For the text-containing cell, return its midpoint in [X, Y] coordinate format. 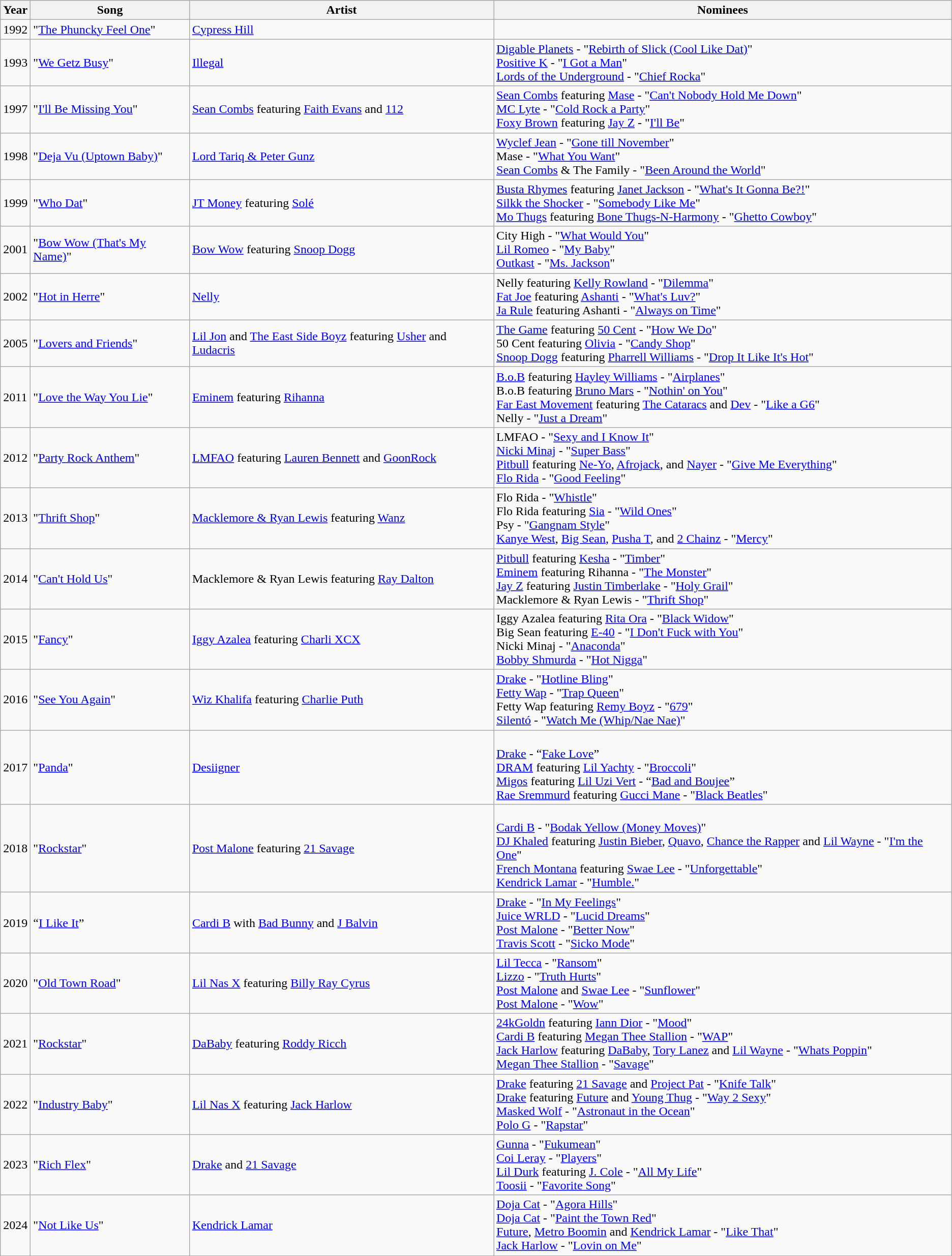
Lord Tariq & Peter Gunz [341, 156]
1992 [15, 29]
1998 [15, 156]
Wiz Khalifa featuring Charlie Puth [341, 700]
Nelly [341, 296]
1997 [15, 109]
Drake and 21 Savage [341, 1164]
"Old Town Road" [110, 983]
2001 [15, 250]
DaBaby featuring Roddy Ricch [341, 1043]
"Love the Way You Lie" [110, 397]
Artist [341, 10]
2012 [15, 458]
"Not Like Us" [110, 1225]
Illegal [341, 63]
1999 [15, 203]
2018 [15, 848]
Macklemore & Ryan Lewis featuring Wanz [341, 518]
Song [110, 10]
Iggy Azalea featuring Charli XCX [341, 640]
"Hot in Herre" [110, 296]
"See You Again" [110, 700]
"Bow Wow (That's My Name)" [110, 250]
2016 [15, 700]
"Who Dat" [110, 203]
Post Malone featuring 21 Savage [341, 848]
"The Phuncky Feel One" [110, 29]
Iggy Azalea featuring Rita Ora - "Black Widow"Big Sean featuring E-40 - "I Don't Fuck with You"Nicki Minaj - "Anaconda"Bobby Shmurda - "Hot Nigga" [723, 640]
Year [15, 10]
Cardi B with Bad Bunny and J Balvin [341, 922]
2024 [15, 1225]
City High - "What Would You"Lil Romeo - "My Baby"Outkast - "Ms. Jackson" [723, 250]
Nelly featuring Kelly Rowland - "Dilemma"Fat Joe featuring Ashanti - "What's Luv?"Ja Rule featuring Ashanti - "Always on Time" [723, 296]
Doja Cat - "Agora Hills"Doja Cat - "Paint the Town Red"Future, Metro Boomin and Kendrick Lamar - "Like That"Jack Harlow - "Lovin on Me" [723, 1225]
Lil Nas X featuring Billy Ray Cyrus [341, 983]
Sean Combs featuring Faith Evans and 112 [341, 109]
2014 [15, 579]
Lil Jon and The East Side Boyz featuring Usher and Ludacris [341, 343]
2013 [15, 518]
LMFAO - "Sexy and I Know It"Nicki Minaj - "Super Bass"Pitbull featuring Ne-Yo, Afrojack, and Nayer - "Give Me Everything"Flo Rida - "Good Feeling" [723, 458]
"Thrift Shop" [110, 518]
2015 [15, 640]
"Rich Flex" [110, 1164]
"Party Rock Anthem" [110, 458]
2023 [15, 1164]
Lil Tecca - "Ransom"Lizzo - "Truth Hurts"Post Malone and Swae Lee - "Sunflower"Post Malone - "Wow" [723, 983]
"Lovers and Friends" [110, 343]
"I'll Be Missing You" [110, 109]
Macklemore & Ryan Lewis featuring Ray Dalton [341, 579]
Kendrick Lamar [341, 1225]
Wyclef Jean - "Gone till November"Mase - "What You Want"Sean Combs & The Family - "Been Around the World" [723, 156]
1993 [15, 63]
Flo Rida - "Whistle"Flo Rida featuring Sia - "Wild Ones"Psy - "Gangnam Style"Kanye West, Big Sean, Pusha T, and 2 Chainz - "Mercy" [723, 518]
Gunna - "Fukumean"Coi Leray - "Players"Lil Durk featuring J. Cole - "All My Life"Toosii - "Favorite Song" [723, 1164]
2005 [15, 343]
2011 [15, 397]
Cypress Hill [341, 29]
"We Getz Busy" [110, 63]
2019 [15, 922]
2017 [15, 767]
Nominees [723, 10]
Drake - "In My Feelings"Juice WRLD - "Lucid Dreams"Post Malone - "Better Now"Travis Scott - "Sicko Mode" [723, 922]
Eminem featuring Rihanna [341, 397]
Bow Wow featuring Snoop Dogg [341, 250]
Drake - "Hotline Bling"Fetty Wap - "Trap Queen"Fetty Wap featuring Remy Boyz - "679"Silentó - "Watch Me (Whip/Nae Nae)" [723, 700]
"Industry Baby" [110, 1104]
2021 [15, 1043]
"Panda" [110, 767]
JT Money featuring Solé [341, 203]
LMFAO featuring Lauren Bennett and GoonRock [341, 458]
Lil Nas X featuring Jack Harlow [341, 1104]
"Deja Vu (Uptown Baby)" [110, 156]
"Can't Hold Us" [110, 579]
Sean Combs featuring Mase - "Can't Nobody Hold Me Down"MC Lyte - "Cold Rock a Party"Foxy Brown featuring Jay Z - "I'll Be" [723, 109]
Digable Planets - "Rebirth of Slick (Cool Like Dat)"Positive K - "I Got a Man"Lords of the Underground - "Chief Rocka" [723, 63]
2022 [15, 1104]
Desiigner [341, 767]
2002 [15, 296]
“I Like It” [110, 922]
The Game featuring 50 Cent - "How We Do"50 Cent featuring Olivia - "Candy Shop"Snoop Dogg featuring Pharrell Williams - "Drop It Like It's Hot" [723, 343]
"Fancy" [110, 640]
2020 [15, 983]
